Return [X, Y] of the center of cell containing provided text 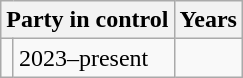
Party in control [88, 20]
Years [208, 20]
2023–present [94, 58]
